For the text-containing cell, return its midpoint in [X, Y] coordinate format. 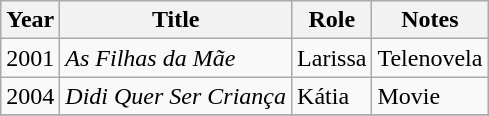
Year [30, 20]
Title [176, 20]
As Filhas da Mãe [176, 58]
Didi Quer Ser Criança [176, 96]
Movie [430, 96]
Larissa [332, 58]
2004 [30, 96]
Telenovela [430, 58]
Role [332, 20]
Notes [430, 20]
Kátia [332, 96]
2001 [30, 58]
